Scan for the cell matching the given text and deliver its [x, y] coordinate at center. 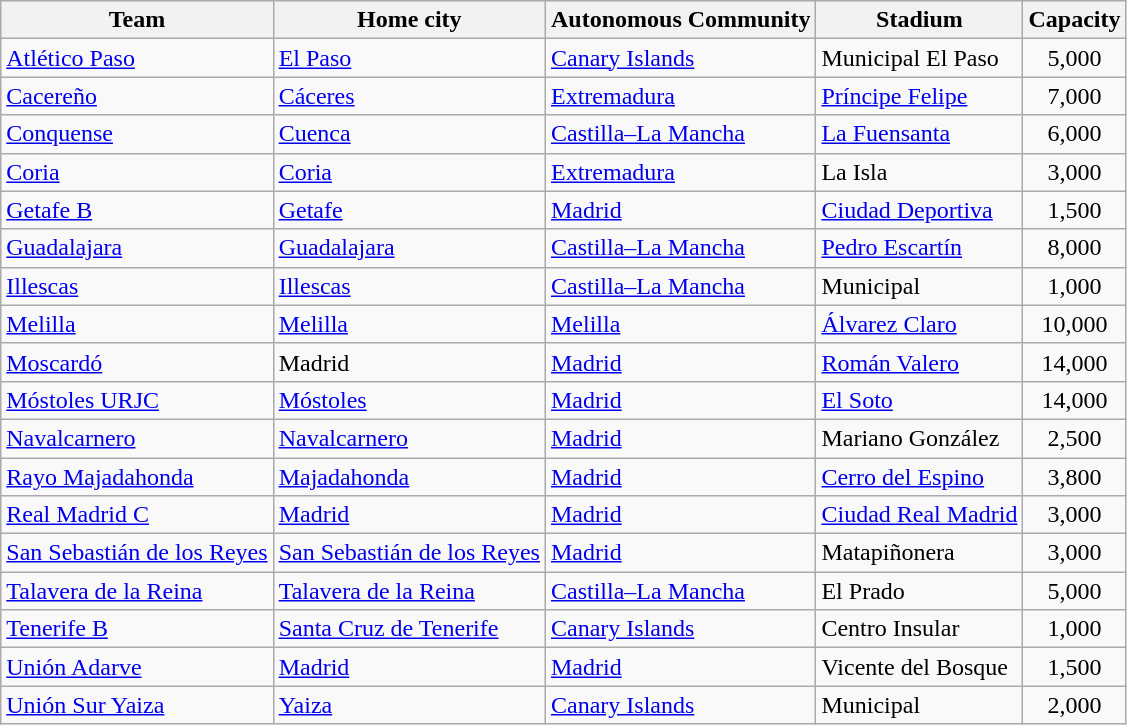
2,000 [1074, 705]
El Prado [920, 591]
6,000 [1074, 134]
Municipal El Paso [920, 58]
Atlético Paso [137, 58]
Getafe [409, 210]
Unión Sur Yaiza [137, 705]
Román Valero [920, 362]
3,800 [1074, 477]
Pedro Escartín [920, 248]
La Fuensanta [920, 134]
Rayo Majadahonda [137, 477]
El Paso [409, 58]
Unión Adarve [137, 667]
La Isla [920, 172]
Real Madrid C [137, 515]
Vicente del Bosque [920, 667]
Moscardó [137, 362]
Ciudad Deportiva [920, 210]
Getafe B [137, 210]
Yaiza [409, 705]
Santa Cruz de Tenerife [409, 629]
Cáceres [409, 96]
Cuenca [409, 134]
Móstoles [409, 400]
Centro Insular [920, 629]
Mariano González [920, 438]
Majadahonda [409, 477]
Autonomous Community [680, 20]
2,500 [1074, 438]
8,000 [1074, 248]
Stadium [920, 20]
El Soto [920, 400]
Ciudad Real Madrid [920, 515]
Tenerife B [137, 629]
Cerro del Espino [920, 477]
Conquense [137, 134]
10,000 [1074, 324]
7,000 [1074, 96]
Álvarez Claro [920, 324]
Cacereño [137, 96]
Móstoles URJC [137, 400]
Capacity [1074, 20]
Home city [409, 20]
Team [137, 20]
Matapiñonera [920, 553]
Príncipe Felipe [920, 96]
